Find where the given text appears and provide that cell's center as (x, y) coordinate. 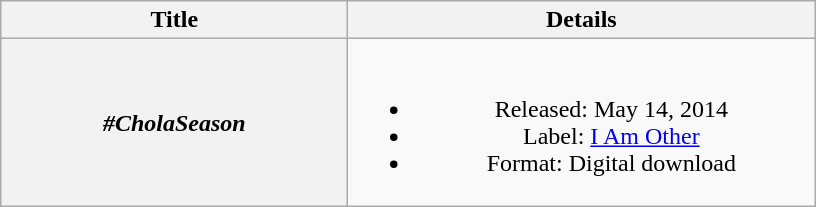
Released: May 14, 2014Label: I Am OtherFormat: Digital download (582, 122)
Title (174, 20)
#CholaSeason (174, 122)
Details (582, 20)
